Output the (x, y) coordinate of the center of the cell containing the given text.  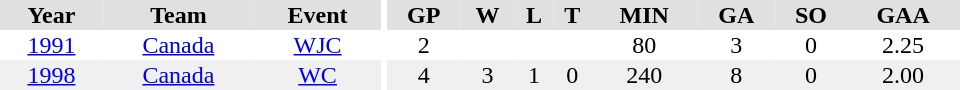
4 (424, 75)
2 (424, 45)
WC (318, 75)
80 (644, 45)
MIN (644, 15)
Event (318, 15)
1998 (52, 75)
L (534, 15)
GAA (903, 15)
8 (736, 75)
2.25 (903, 45)
Year (52, 15)
1991 (52, 45)
T (572, 15)
WJC (318, 45)
Team (178, 15)
W (487, 15)
SO (812, 15)
1 (534, 75)
240 (644, 75)
2.00 (903, 75)
GA (736, 15)
GP (424, 15)
